Locate the cell with the specified text and output its (X, Y) center coordinate. 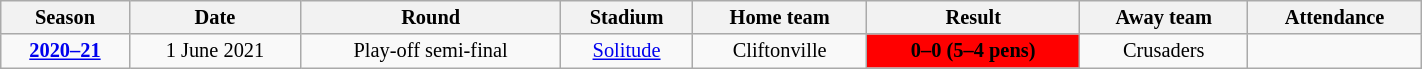
Date (215, 17)
Attendance (1334, 17)
Crusaders (1164, 51)
2020–21 (65, 51)
Away team (1164, 17)
Stadium (627, 17)
Solitude (627, 51)
Home team (780, 17)
0–0 (5–4 pens) (974, 51)
1 June 2021 (215, 51)
Season (65, 17)
Cliftonville (780, 51)
Round (431, 17)
Play-off semi-final (431, 51)
Result (974, 17)
